Identify which cell holds the provided text, then report its (x, y) central coordinate. 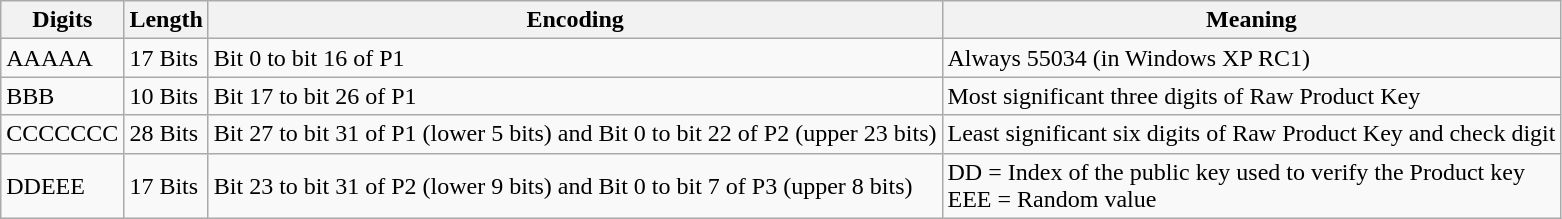
BBB (62, 96)
DDEEE (62, 186)
CCCCCCC (62, 134)
Digits (62, 20)
Always 55034 (in Windows XP RC1) (1252, 58)
28 Bits (166, 134)
Least significant six digits of Raw Product Key and check digit (1252, 134)
Most significant three digits of Raw Product Key (1252, 96)
Bit 23 to bit 31 of P2 (lower 9 bits) and Bit 0 to bit 7 of P3 (upper 8 bits) (575, 186)
Bit 17 to bit 26 of P1 (575, 96)
DD = Index of the public key used to verify the Product keyEEE = Random value (1252, 186)
10 Bits (166, 96)
Bit 0 to bit 16 of P1 (575, 58)
Encoding (575, 20)
Meaning (1252, 20)
Bit 27 to bit 31 of P1 (lower 5 bits) and Bit 0 to bit 22 of P2 (upper 23 bits) (575, 134)
Length (166, 20)
AAAAA (62, 58)
